Scan for the cell matching the given text and deliver its [x, y] coordinate at center. 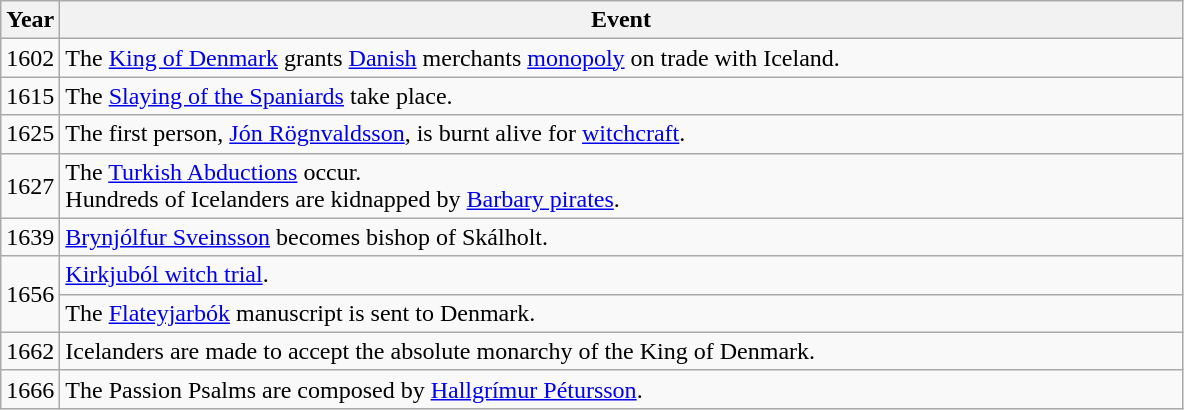
1666 [30, 389]
Event [621, 20]
The Turkish Abductions occur.Hundreds of Icelanders are kidnapped by Barbary pirates. [621, 186]
The Passion Psalms are composed by Hallgrímur Pétursson. [621, 389]
1627 [30, 186]
1662 [30, 351]
The King of Denmark grants Danish merchants monopoly on trade with Iceland. [621, 58]
The Flateyjarbók manuscript is sent to Denmark. [621, 313]
1625 [30, 134]
Year [30, 20]
1615 [30, 96]
The first person, Jón Rögnvaldsson, is burnt alive for witchcraft. [621, 134]
Kirkjuból witch trial. [621, 275]
The Slaying of the Spaniards take place. [621, 96]
1639 [30, 237]
1602 [30, 58]
Brynjólfur Sveinsson becomes bishop of Skálholt. [621, 237]
Icelanders are made to accept the absolute monarchy of the King of Denmark. [621, 351]
1656 [30, 294]
